Pinpoint the cell where the given text exists, returning its (X, Y) midpoint coordinate. 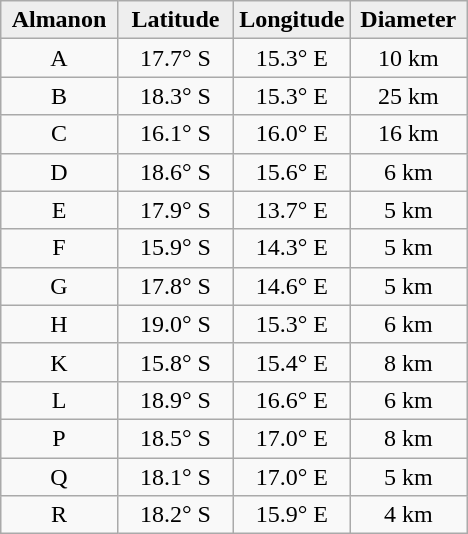
Q (59, 477)
18.9° S (175, 400)
Latitude (175, 20)
15.6° E (292, 172)
D (59, 172)
C (59, 134)
15.8° S (175, 362)
A (59, 58)
25 km (408, 96)
G (59, 286)
16.6° E (292, 400)
K (59, 362)
18.1° S (175, 477)
14.3° E (292, 248)
Diameter (408, 20)
16 km (408, 134)
P (59, 438)
L (59, 400)
E (59, 210)
Longitude (292, 20)
16.1° S (175, 134)
H (59, 324)
F (59, 248)
R (59, 515)
18.3° S (175, 96)
B (59, 96)
18.6° S (175, 172)
18.5° S (175, 438)
17.7° S (175, 58)
10 km (408, 58)
15.4° E (292, 362)
4 km (408, 515)
17.9° S (175, 210)
16.0° E (292, 134)
18.2° S (175, 515)
14.6° E (292, 286)
19.0° S (175, 324)
13.7° E (292, 210)
15.9° S (175, 248)
15.9° E (292, 515)
Almanon (59, 20)
17.8° S (175, 286)
